For the text-containing cell, return its midpoint in [x, y] coordinate format. 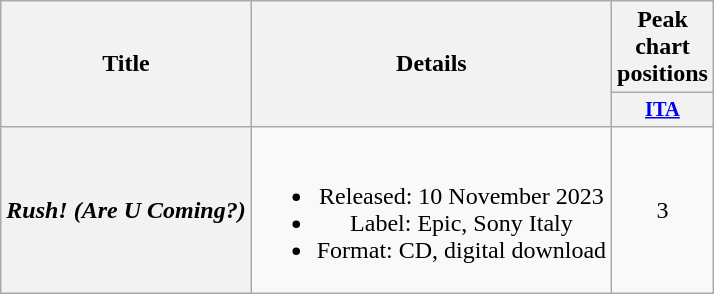
Rush! (Are U Coming?) [126, 210]
3 [663, 210]
Details [431, 64]
Peak chart positions [663, 47]
Title [126, 64]
ITA [663, 110]
Released: 10 November 2023Label: Epic, Sony ItalyFormat: CD, digital download [431, 210]
